Extract the [X, Y] coordinate from the center of the cell holding the provided text.  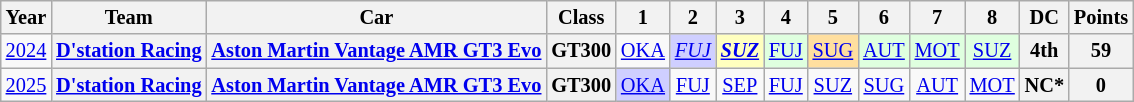
Class [581, 17]
2 [693, 17]
Car [376, 17]
Team [128, 17]
6 [884, 17]
1 [643, 17]
4 [786, 17]
2025 [26, 85]
4th [1044, 51]
Points [1101, 17]
DC [1044, 17]
0 [1101, 85]
2024 [26, 51]
SEP [740, 85]
3 [740, 17]
7 [938, 17]
NC* [1044, 85]
5 [833, 17]
8 [992, 17]
59 [1101, 51]
Year [26, 17]
